Scan for the cell matching the given text and deliver its [X, Y] coordinate at center. 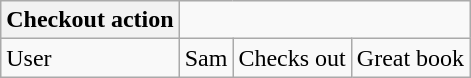
User [90, 58]
Checks out [292, 58]
Checkout action [90, 20]
Sam [206, 58]
Great book [410, 58]
